Detect which cell encompasses the target text, then output its [X, Y] center coordinate. 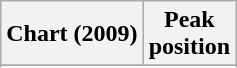
Peak position [189, 34]
Chart (2009) [72, 34]
